Return the (x, y) coordinate for the center point of the cell that contains the specified text.  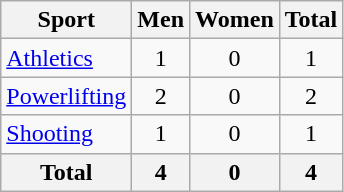
Women (235, 20)
Sport (66, 20)
Shooting (66, 134)
Powerlifting (66, 96)
Athletics (66, 58)
Men (161, 20)
